Find where the given text appears and provide that cell's center as [x, y] coordinate. 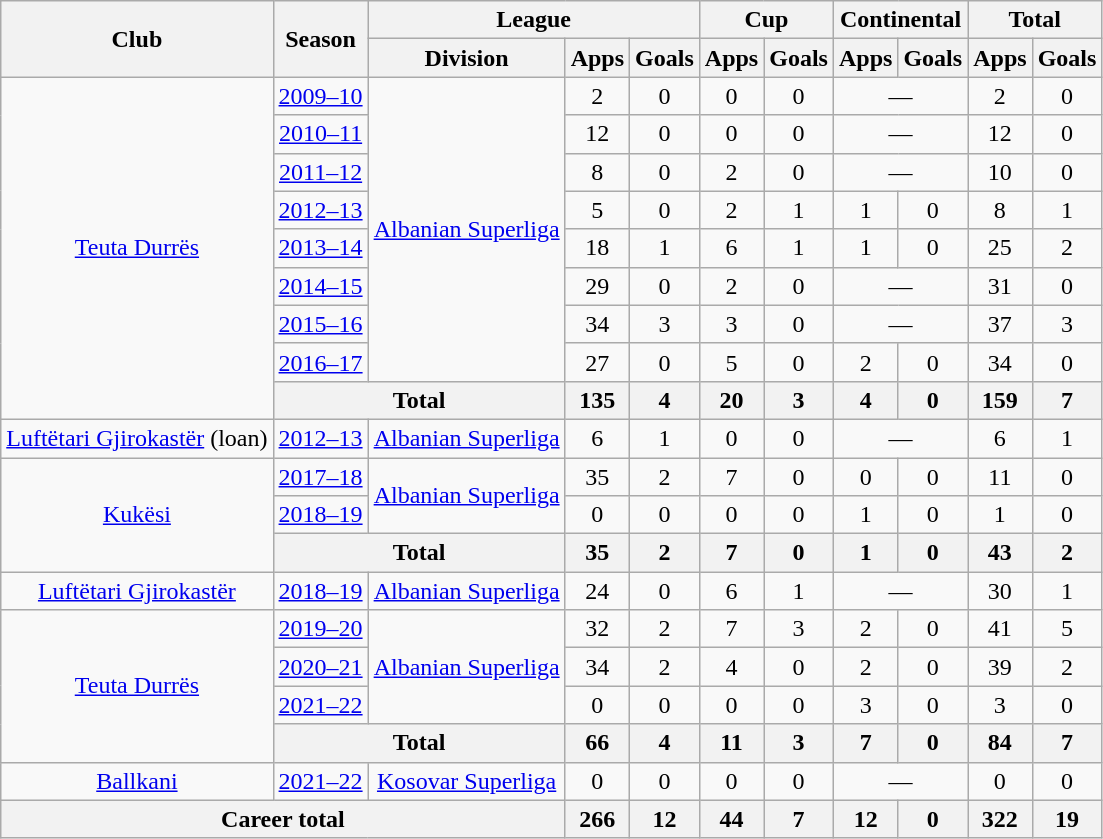
266 [597, 819]
Ballkani [137, 781]
30 [1000, 591]
84 [1000, 743]
2014–15 [320, 286]
Cup [766, 20]
44 [731, 819]
20 [731, 400]
Club [137, 39]
League [534, 20]
Career total [283, 819]
37 [1000, 324]
24 [597, 591]
2011–12 [320, 172]
Luftëtari Gjirokastër [137, 591]
27 [597, 362]
18 [597, 248]
41 [1000, 629]
2020–21 [320, 667]
32 [597, 629]
2010–11 [320, 134]
25 [1000, 248]
43 [1000, 553]
322 [1000, 819]
Kosovar Superliga [466, 781]
135 [597, 400]
66 [597, 743]
10 [1000, 172]
2015–16 [320, 324]
Kukësi [137, 515]
Season [320, 39]
31 [1000, 286]
29 [597, 286]
Luftëtari Gjirokastër (loan) [137, 438]
39 [1000, 667]
Continental [900, 20]
19 [1067, 819]
2017–18 [320, 477]
2019–20 [320, 629]
2013–14 [320, 248]
2009–10 [320, 96]
2016–17 [320, 362]
Division [466, 58]
159 [1000, 400]
